Search for the cell housing the specified text and yield its (X, Y) center coordinate. 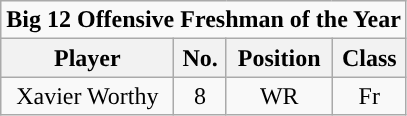
Class (369, 58)
Position (279, 58)
Fr (369, 96)
8 (200, 96)
Xavier Worthy (88, 96)
Player (88, 58)
WR (279, 96)
Big 12 Offensive Freshman of the Year (204, 20)
No. (200, 58)
